Capture the cell that displays the provided text and extract its [X, Y] central coordinate. 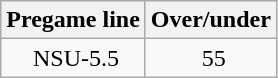
Over/under [210, 20]
NSU-5.5 [74, 58]
Pregame line [74, 20]
55 [210, 58]
